Find where the given text appears and provide that cell's center as [x, y] coordinate. 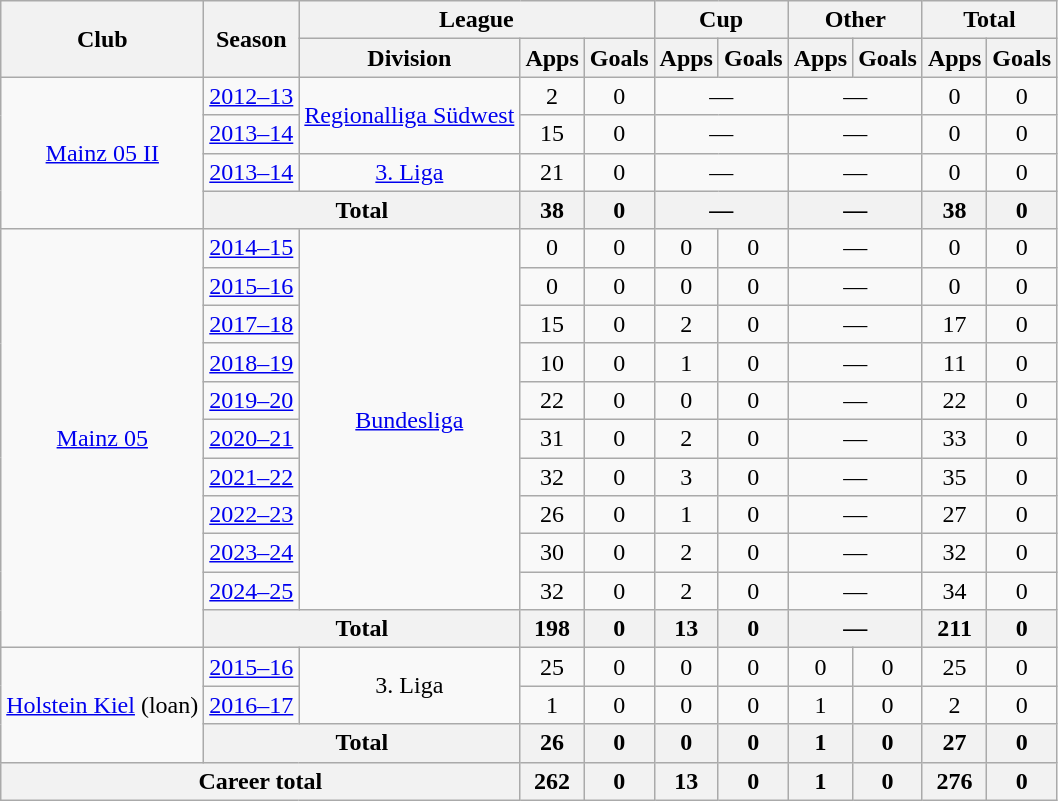
17 [954, 324]
Other [855, 20]
Division [410, 58]
2016–17 [252, 705]
262 [552, 781]
Career total [260, 781]
2024–25 [252, 591]
211 [954, 629]
276 [954, 781]
11 [954, 362]
30 [552, 553]
Season [252, 39]
21 [552, 172]
2022–23 [252, 515]
2023–24 [252, 553]
2020–21 [252, 438]
Regionalliga Südwest [410, 115]
2019–20 [252, 400]
2021–22 [252, 477]
Mainz 05 [102, 438]
10 [552, 362]
35 [954, 477]
2014–15 [252, 248]
2012–13 [252, 96]
31 [552, 438]
Club [102, 39]
League [476, 20]
Mainz 05 II [102, 153]
34 [954, 591]
2018–19 [252, 362]
Cup [721, 20]
Bundesliga [410, 420]
3 [686, 477]
198 [552, 629]
2017–18 [252, 324]
33 [954, 438]
Holstein Kiel (loan) [102, 705]
